Return the [X, Y] coordinate for the center point of the cell that contains the specified text.  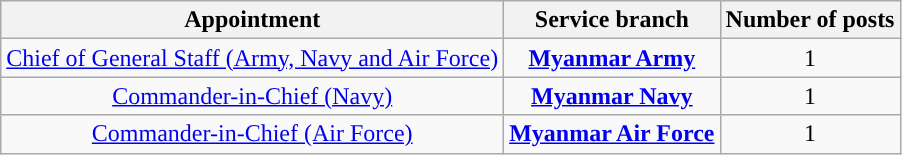
Chief of General Staff (Army, Navy and Air Force) [252, 58]
Myanmar Air Force [612, 134]
Number of posts [810, 20]
Commander-in-Chief (Air Force) [252, 134]
Myanmar Army [612, 58]
Myanmar Navy [612, 96]
Commander-in-Chief (Navy) [252, 96]
Service branch [612, 20]
Appointment [252, 20]
